Capture the cell that displays the provided text and extract its [x, y] central coordinate. 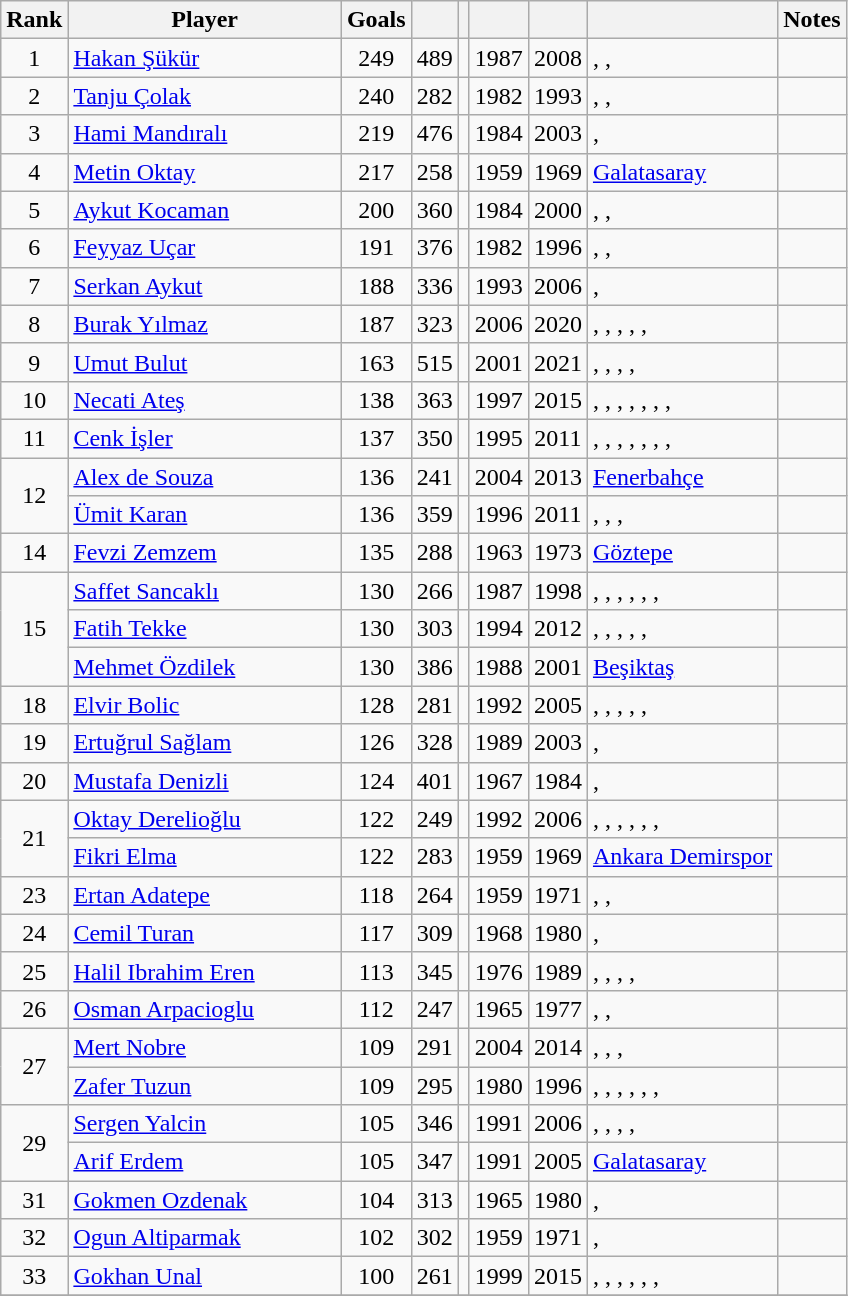
113 [376, 971]
302 [434, 1238]
15 [34, 629]
346 [434, 1124]
1967 [498, 781]
163 [376, 362]
118 [376, 895]
Hakan Şükür [205, 58]
191 [376, 248]
137 [376, 438]
135 [376, 553]
2014 [558, 1047]
Elvir Bolic [205, 705]
33 [34, 1276]
128 [376, 705]
187 [376, 324]
1988 [498, 667]
20 [34, 781]
Oktay Derelioğlu [205, 819]
1963 [498, 553]
Metin Oktay [205, 172]
10 [34, 400]
104 [376, 1200]
350 [434, 438]
124 [376, 781]
1976 [498, 971]
376 [434, 248]
32 [34, 1238]
Ogun Altiparmak [205, 1238]
303 [434, 629]
219 [376, 134]
258 [434, 172]
1994 [498, 629]
240 [376, 96]
23 [34, 895]
2000 [558, 210]
117 [376, 933]
27 [34, 1066]
347 [434, 1162]
2012 [558, 629]
1999 [498, 1276]
Beşiktaş [682, 667]
Fenerbahçe [682, 477]
1973 [558, 553]
18 [34, 705]
309 [434, 933]
11 [34, 438]
100 [376, 1276]
4 [34, 172]
401 [434, 781]
2008 [558, 58]
359 [434, 515]
261 [434, 1276]
Hami Mandıralı [205, 134]
2 [34, 96]
288 [434, 553]
Zafer Tuzun [205, 1085]
Mehmet Özdilek [205, 667]
Mert Nobre [205, 1047]
25 [34, 971]
313 [434, 1200]
Ümit Karan [205, 515]
Fatih Tekke [205, 629]
Serkan Aykut [205, 286]
515 [434, 362]
19 [34, 743]
9 [34, 362]
6 [34, 248]
323 [434, 324]
31 [34, 1200]
Ertuğrul Sağlam [205, 743]
7 [34, 286]
266 [434, 591]
363 [434, 400]
1 [34, 58]
26 [34, 1009]
360 [434, 210]
247 [434, 1009]
1998 [558, 591]
283 [434, 857]
Gokhan Unal [205, 1276]
Fikri Elma [205, 857]
1977 [558, 1009]
Aykut Kocaman [205, 210]
188 [376, 286]
386 [434, 667]
345 [434, 971]
200 [376, 210]
Ankara Demirspor [682, 857]
126 [376, 743]
Arif Erdem [205, 1162]
Göztepe [682, 553]
8 [34, 324]
Halil Ibrahim Eren [205, 971]
1995 [498, 438]
Fevzi Zemzem [205, 553]
Cemil Turan [205, 933]
336 [434, 286]
Mustafa Denizli [205, 781]
21 [34, 838]
Goals [376, 20]
217 [376, 172]
281 [434, 705]
Player [205, 20]
Gokmen Ozdenak [205, 1200]
Umut Bulut [205, 362]
29 [34, 1143]
12 [34, 496]
Necati Ateş [205, 400]
1997 [498, 400]
1968 [498, 933]
2013 [558, 477]
112 [376, 1009]
489 [434, 58]
Burak Yılmaz [205, 324]
476 [434, 134]
328 [434, 743]
241 [434, 477]
24 [34, 933]
14 [34, 553]
Alex de Souza [205, 477]
Saffet Sancaklı [205, 591]
Osman Arpacioglu [205, 1009]
Feyyaz Uçar [205, 248]
138 [376, 400]
Sergen Yalcin [205, 1124]
2020 [558, 324]
Rank [34, 20]
Notes [812, 20]
291 [434, 1047]
295 [434, 1085]
2021 [558, 362]
3 [34, 134]
Ertan Adatepe [205, 895]
282 [434, 96]
Tanju Çolak [205, 96]
Cenk İşler [205, 438]
102 [376, 1238]
5 [34, 210]
264 [434, 895]
